Determine the [x, y] coordinate at the center of the cell enclosing the given text.  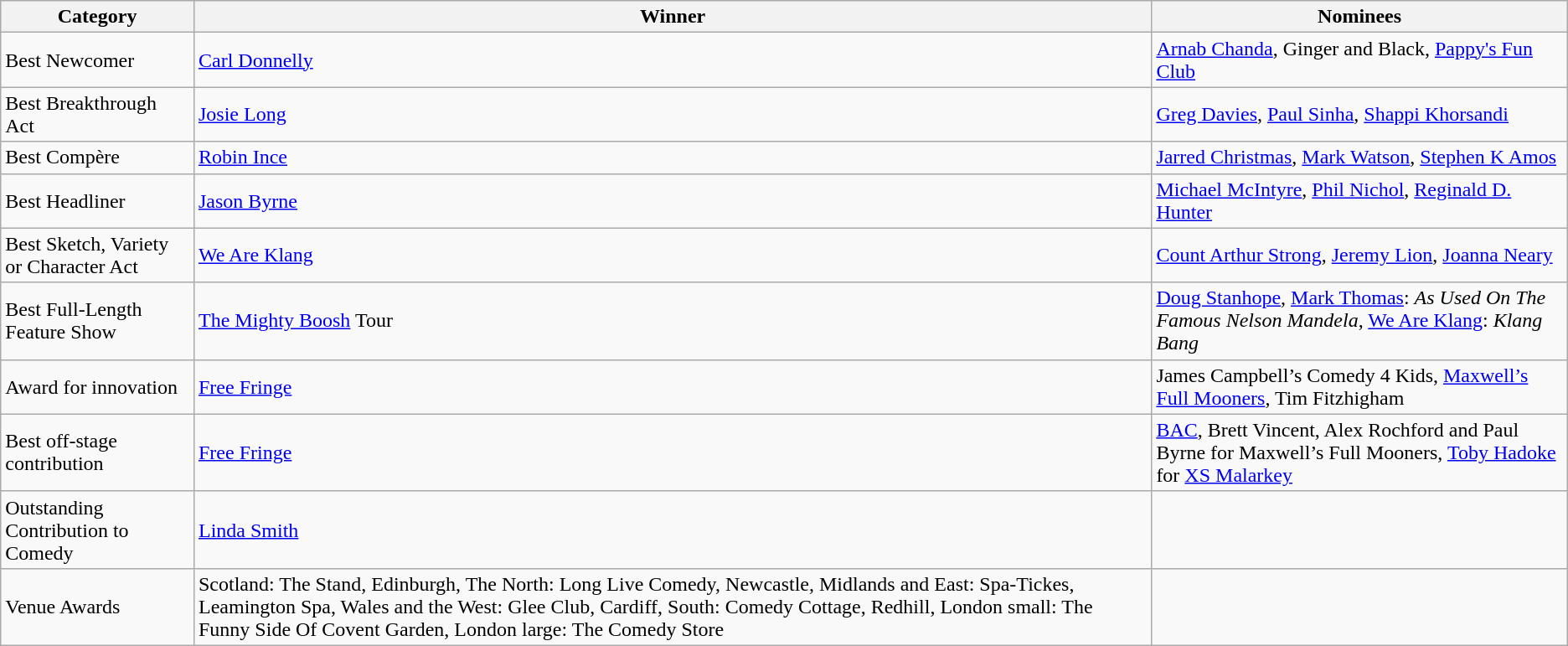
Count Arthur Strong, Jeremy Lion, Joanna Neary [1359, 255]
Arnab Chanda, Ginger and Black, Pappy's Fun Club [1359, 60]
Doug Stanhope, Mark Thomas: As Used On The Famous Nelson Mandela, We Are Klang: Klang Bang [1359, 321]
Best Compère [97, 158]
Robin Ince [672, 158]
Best off-stage contribution [97, 452]
Josie Long [672, 114]
The Mighty Boosh Tour [672, 321]
Best Sketch, Variety or Character Act [97, 255]
Carl Donnelly [672, 60]
Outstanding Contribution to Comedy [97, 530]
Greg Davies, Paul Sinha, Shappi Khorsandi [1359, 114]
We Are Klang [672, 255]
Venue Awards [97, 607]
Michael McIntyre, Phil Nichol, Reginald D. Hunter [1359, 201]
Jason Byrne [672, 201]
Category [97, 17]
Winner [672, 17]
Best Full-Length Feature Show [97, 321]
Nominees [1359, 17]
Jarred Christmas, Mark Watson, Stephen K Amos [1359, 158]
Best Breakthrough Act [97, 114]
Linda Smith [672, 530]
James Campbell’s Comedy 4 Kids, Maxwell’s Full Mooners, Tim Fitzhigham [1359, 387]
Best Newcomer [97, 60]
Best Headliner [97, 201]
BAC, Brett Vincent, Alex Rochford and Paul Byrne for Maxwell’s Full Mooners, Toby Hadoke for XS Malarkey [1359, 452]
Award for innovation [97, 387]
